Detect which cell encompasses the target text, then output its [X, Y] center coordinate. 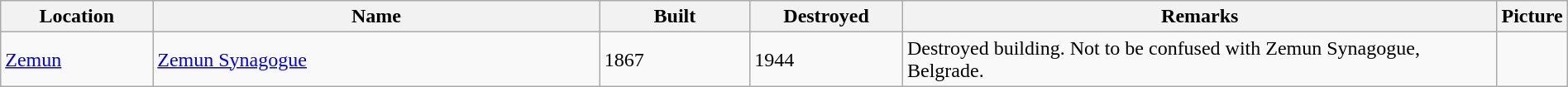
Location [77, 17]
Picture [1532, 17]
Zemun Synagogue [376, 60]
Built [675, 17]
Remarks [1199, 17]
1944 [827, 60]
Destroyed [827, 17]
Destroyed building. Not to be confused with Zemun Synagogue, Belgrade. [1199, 60]
Name [376, 17]
1867 [675, 60]
Zemun [77, 60]
